Detect which cell encompasses the target text, then output its (X, Y) center coordinate. 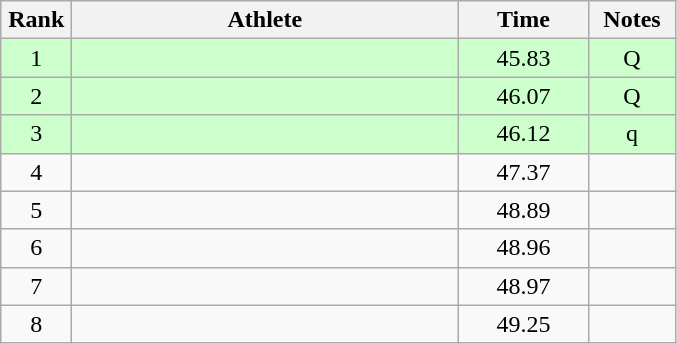
48.89 (524, 210)
Rank (36, 20)
5 (36, 210)
48.97 (524, 286)
6 (36, 248)
1 (36, 58)
Athlete (265, 20)
2 (36, 96)
46.07 (524, 96)
45.83 (524, 58)
8 (36, 324)
46.12 (524, 134)
Notes (632, 20)
q (632, 134)
3 (36, 134)
4 (36, 172)
47.37 (524, 172)
48.96 (524, 248)
7 (36, 286)
Time (524, 20)
49.25 (524, 324)
